Extract the [x, y] coordinate from the center of the cell holding the provided text.  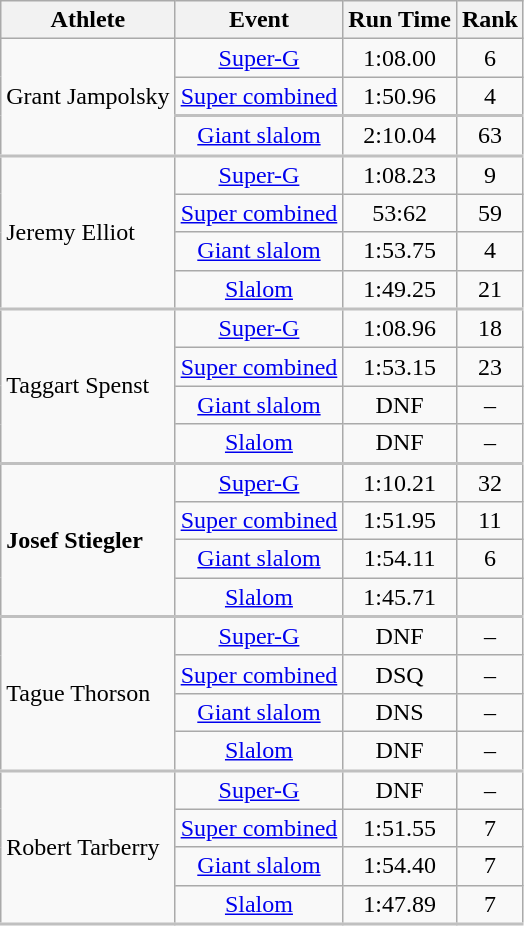
Event [259, 20]
1:54.11 [400, 559]
1:51.55 [400, 828]
Grant Jampolsky [88, 97]
23 [490, 367]
2:10.04 [400, 136]
1:45.71 [400, 598]
DSQ [400, 674]
21 [490, 290]
1:50.96 [400, 96]
9 [490, 174]
Taggart Spenst [88, 386]
1:54.40 [400, 866]
Jeremy Elliot [88, 232]
1:08.23 [400, 174]
DNS [400, 712]
Run Time [400, 20]
1:08.96 [400, 328]
1:53.15 [400, 367]
Josef Stiegler [88, 540]
Rank [490, 20]
1:51.95 [400, 521]
1:10.21 [400, 482]
1:49.25 [400, 290]
Robert Tarberry [88, 847]
53:62 [400, 213]
Athlete [88, 20]
32 [490, 482]
Tague Thorson [88, 693]
59 [490, 213]
11 [490, 521]
18 [490, 328]
1:53.75 [400, 251]
63 [490, 136]
1:08.00 [400, 58]
1:47.89 [400, 904]
